Capture the cell that displays the provided text and extract its (x, y) central coordinate. 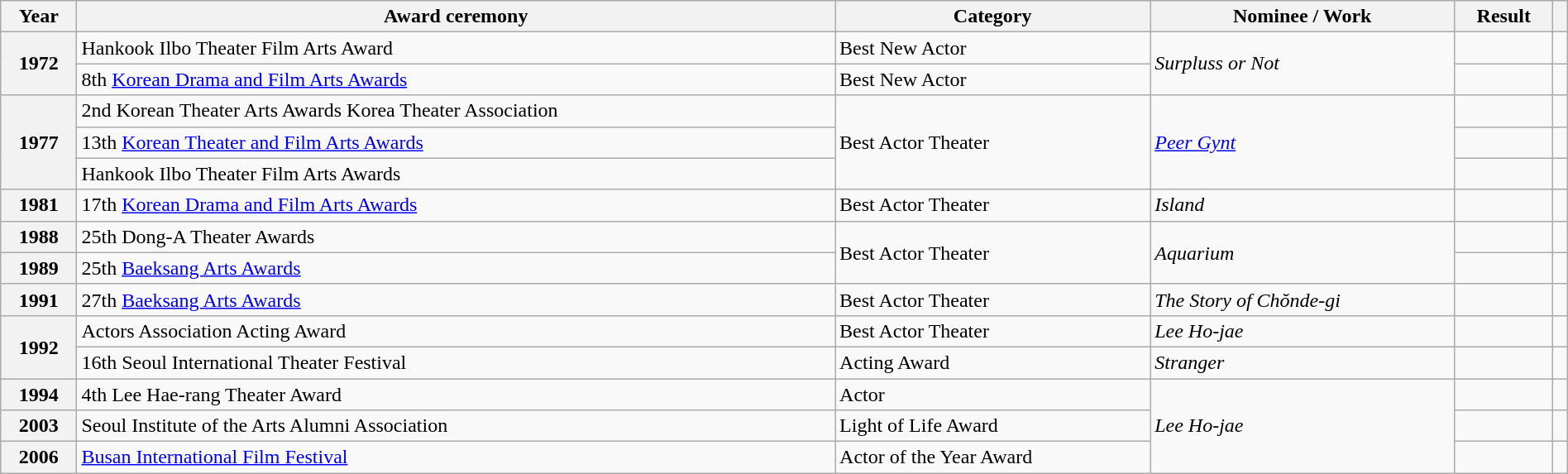
Acting Award (992, 362)
Award ceremony (457, 17)
Actor of the Year Award (992, 457)
25th Baeksang Arts Awards (457, 268)
8th Korean Drama and Film Arts Awards (457, 79)
Actors Association Acting Award (457, 331)
13th Korean Theater and Film Arts Awards (457, 142)
4th Lee Hae-rang Theater Award (457, 395)
Hankook Ilbo Theater Film Arts Award (457, 48)
Actor (992, 395)
Surpluss or Not (1303, 64)
2nd Korean Theater Arts Awards Korea Theater Association (457, 111)
The Story of Chŏnde-gi (1303, 299)
1991 (39, 299)
1972 (39, 64)
Nominee / Work (1303, 17)
1989 (39, 268)
Peer Gynt (1303, 142)
1977 (39, 142)
Island (1303, 205)
Aquarium (1303, 252)
1981 (39, 205)
Result (1503, 17)
Light of Life Award (992, 426)
Seoul Institute of the Arts Alumni Association (457, 426)
1992 (39, 347)
1994 (39, 395)
2006 (39, 457)
1988 (39, 237)
27th Baeksang Arts Awards (457, 299)
Stranger (1303, 362)
Year (39, 17)
2003 (39, 426)
Hankook Ilbo Theater Film Arts Awards (457, 174)
17th Korean Drama and Film Arts Awards (457, 205)
Category (992, 17)
16th Seoul International Theater Festival (457, 362)
25th Dong-A Theater Awards (457, 237)
Busan International Film Festival (457, 457)
